Return the (X, Y) coordinate for the center point of the cell that contains the specified text.  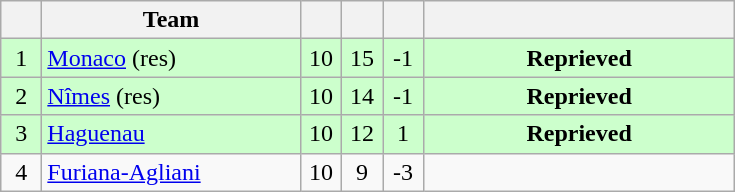
-3 (402, 172)
2 (22, 96)
12 (362, 134)
14 (362, 96)
4 (22, 172)
Furiana-Agliani (172, 172)
Haguenau (172, 134)
3 (22, 134)
Nîmes (res) (172, 96)
Monaco (res) (172, 58)
Team (172, 20)
9 (362, 172)
15 (362, 58)
